Search for the cell housing the specified text and yield its (x, y) center coordinate. 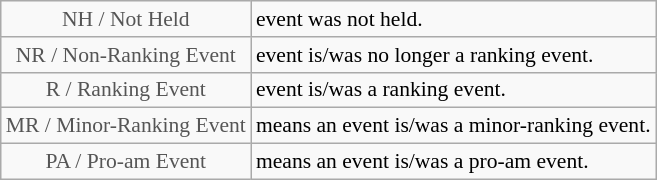
event is/was a ranking event. (454, 90)
means an event is/was a pro-am event. (454, 162)
NH / Not Held (126, 19)
means an event is/was a minor-ranking event. (454, 126)
MR / Minor-Ranking Event (126, 126)
NR / Non-Ranking Event (126, 55)
PA / Pro-am Event (126, 162)
event is/was no longer a ranking event. (454, 55)
R / Ranking Event (126, 90)
event was not held. (454, 19)
